Scan for the cell matching the given text and deliver its (X, Y) coordinate at center. 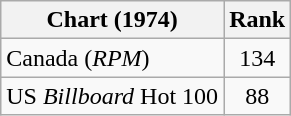
Canada (RPM) (112, 58)
US Billboard Hot 100 (112, 96)
Chart (1974) (112, 20)
Rank (258, 20)
88 (258, 96)
134 (258, 58)
